Capture the cell that displays the provided text and extract its (x, y) central coordinate. 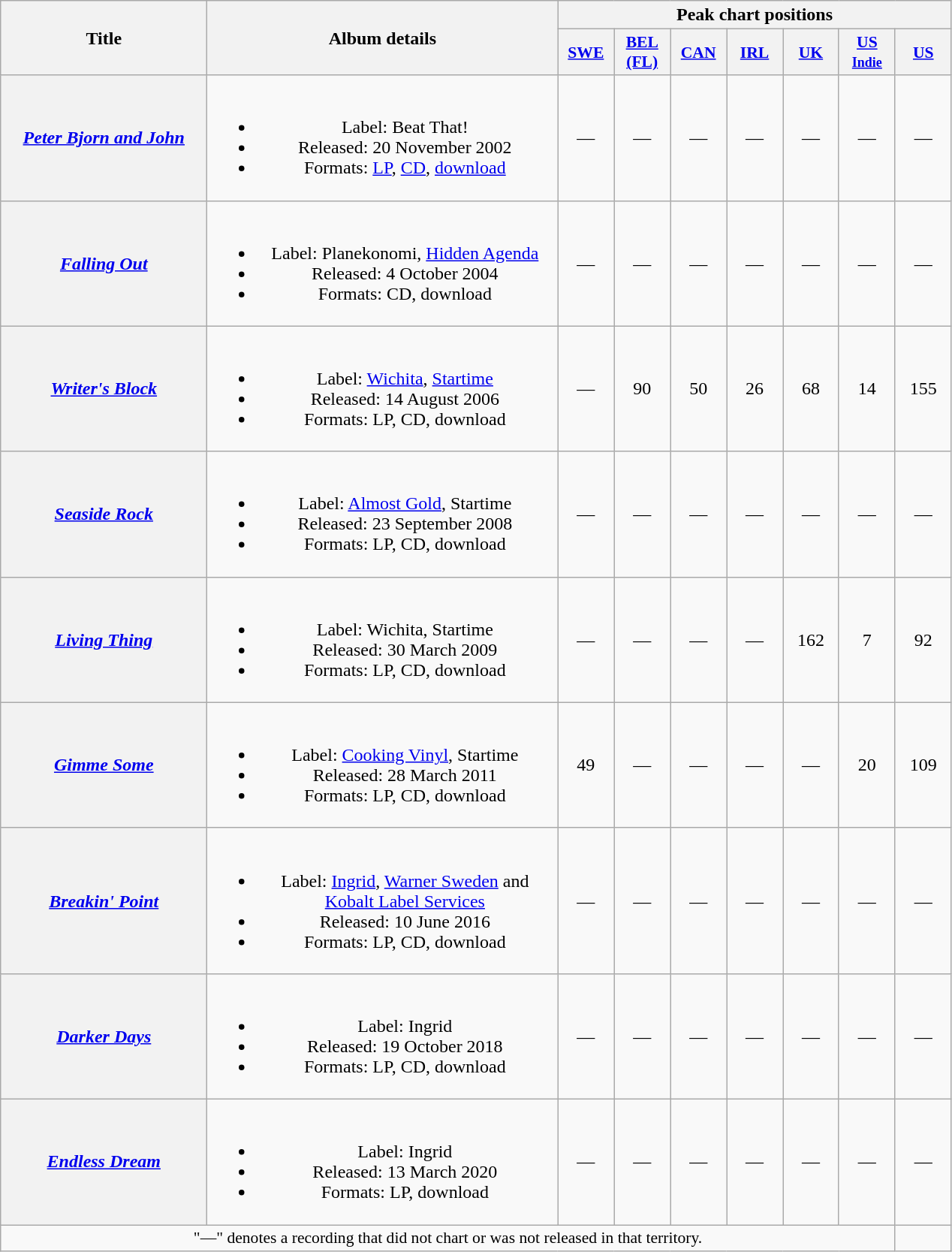
Peak chart positions (755, 15)
49 (586, 765)
Title (104, 38)
Label: Wichita, StartimeReleased: 30 March 2009Formats: LP, CD, download (383, 640)
Falling Out (104, 263)
BEL(FL) (643, 53)
Living Thing (104, 640)
Darker Days (104, 1036)
155 (923, 389)
Breakin' Point (104, 901)
CAN (698, 53)
Label: IngridReleased: 13 March 2020Formats: LP, download (383, 1161)
92 (923, 640)
162 (811, 640)
IRL (755, 53)
SWE (586, 53)
20 (866, 765)
109 (923, 765)
Gimme Some (104, 765)
Endless Dream (104, 1161)
USIndie (866, 53)
Label: IngridReleased: 19 October 2018Formats: LP, CD, download (383, 1036)
Label: Beat That!Released: 20 November 2002Formats: LP, CD, download (383, 138)
Writer's Block (104, 389)
US (923, 53)
Label: Almost Gold, StartimeReleased: 23 September 2008Formats: LP, CD, download (383, 514)
68 (811, 389)
Seaside Rock (104, 514)
14 (866, 389)
Album details (383, 38)
Label: Wichita, StartimeReleased: 14 August 2006Formats: LP, CD, download (383, 389)
Peter Bjorn and John (104, 138)
Label: Ingrid, Warner Sweden and Kobalt Label ServicesReleased: 10 June 2016Formats: LP, CD, download (383, 901)
"—" denotes a recording that did not chart or was not released in that territory. (448, 1238)
26 (755, 389)
50 (698, 389)
UK (811, 53)
90 (643, 389)
Label: Planekonomi, Hidden AgendaReleased: 4 October 2004Formats: CD, download (383, 263)
7 (866, 640)
Label: Cooking Vinyl, StartimeReleased: 28 March 2011Formats: LP, CD, download (383, 765)
